Extract the (x, y) coordinate from the center of the cell holding the provided text.  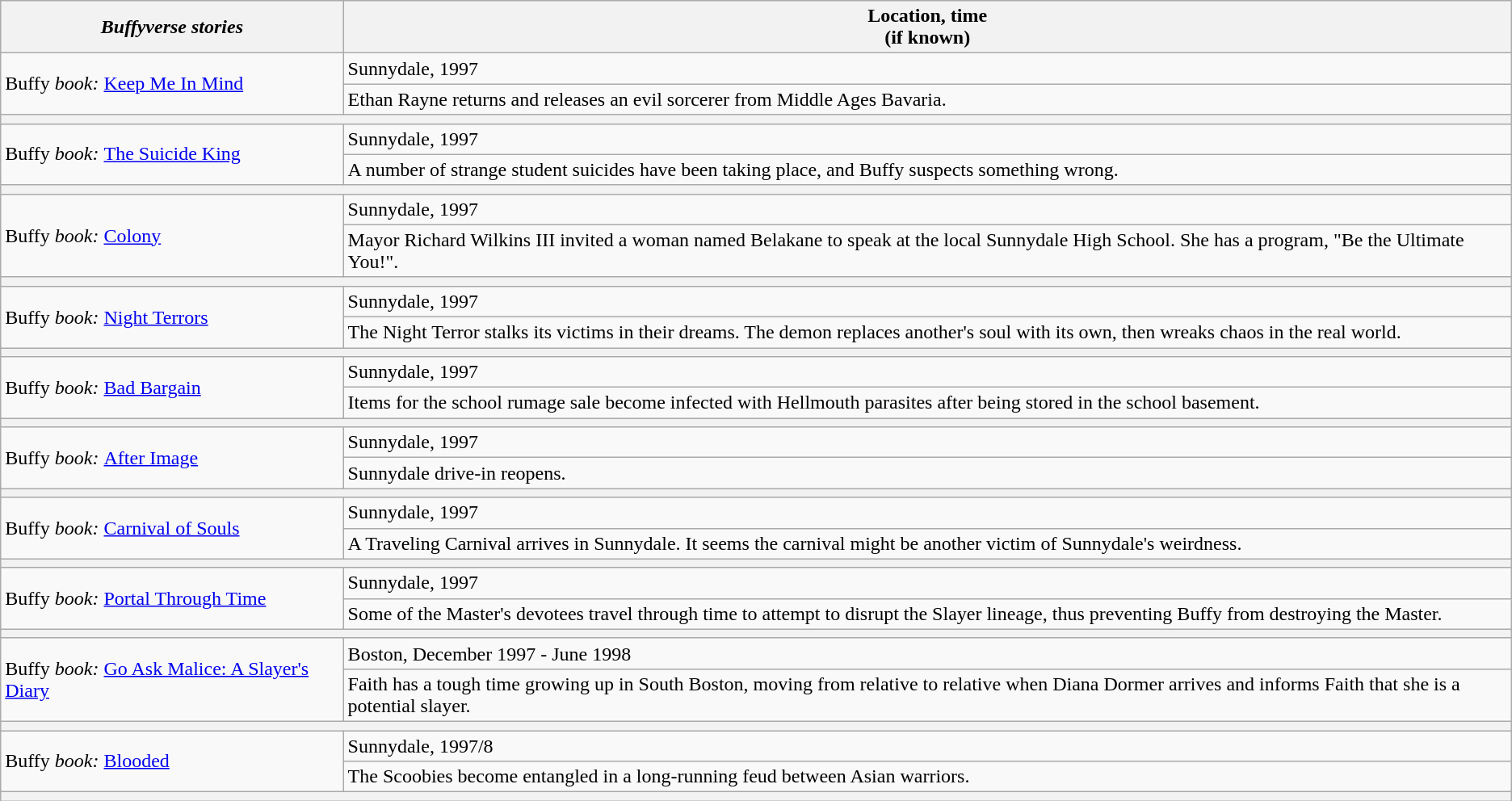
Buffy book: Go Ask Malice: A Slayer's Diary (172, 680)
Boston, December 1997 - June 1998 (927, 653)
Buffy book: Portal Through Time (172, 598)
Buffy book: Blooded (172, 761)
The Night Terror stalks its victims in their dreams. The demon replaces another's soul with its own, then wreaks chaos in the real world. (927, 332)
Buffy book: Colony (172, 236)
Buffy book: Night Terrors (172, 317)
Buffy book: Carnival of Souls (172, 528)
Some of the Master's devotees travel through time to attempt to disrupt the Slayer lineage, thus preventing Buffy from destroying the Master. (927, 614)
Buffy book: After Image (172, 458)
Buffyverse stories (172, 27)
A number of strange student suicides have been taking place, and Buffy suspects something wrong. (927, 170)
A Traveling Carnival arrives in Sunnydale. It seems the carnival might be another victim of Sunnydale's weirdness. (927, 543)
Sunnydale drive-in reopens. (927, 473)
Buffy book: Bad Bargain (172, 388)
Items for the school rumage sale become infected with Hellmouth parasites after being stored in the school basement. (927, 403)
Location, time (if known) (927, 27)
The Scoobies become entangled in a long-running feud between Asian warriors. (927, 777)
Ethan Rayne returns and releases an evil sorcerer from Middle Ages Bavaria. (927, 99)
Mayor Richard Wilkins III invited a woman named Belakane to speak at the local Sunnydale High School. She has a program, "Be the Ultimate You!". (927, 250)
Buffy book: The Suicide King (172, 154)
Sunnydale, 1997/8 (927, 745)
Buffy book: Keep Me In Mind (172, 84)
